Find where the given text appears and provide that cell's center as [x, y] coordinate. 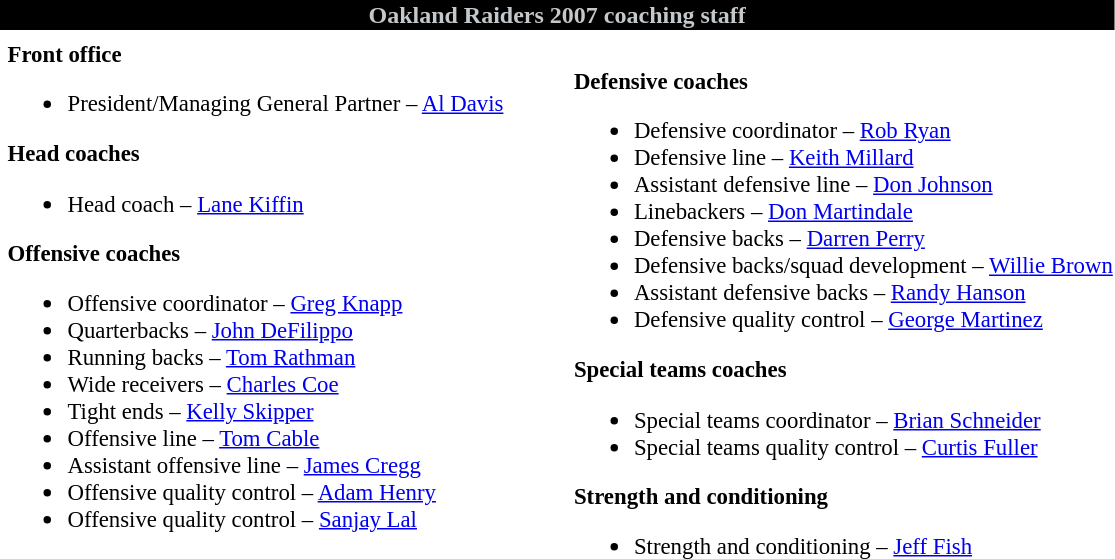
Oakland Raiders 2007 coaching staff [557, 15]
